Scan for the cell matching the given text and deliver its [X, Y] coordinate at center. 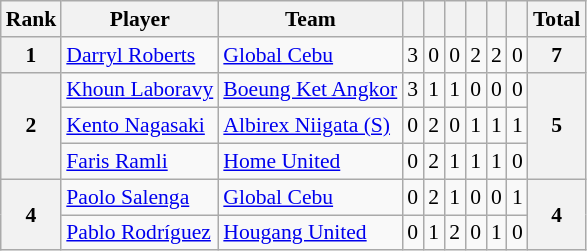
Khoun Laboravy [140, 90]
Albirex Niigata (S) [310, 126]
Rank [32, 19]
Player [140, 19]
Kento Nagasaki [140, 126]
Faris Ramli [140, 162]
Paolo Salenga [140, 197]
Pablo Rodríguez [140, 233]
Total [556, 19]
Team [310, 19]
Hougang United [310, 233]
Darryl Roberts [140, 55]
7 [556, 55]
Home United [310, 162]
5 [556, 126]
Boeung Ket Angkor [310, 90]
